Pinpoint the cell where the given text exists, returning its [x, y] midpoint coordinate. 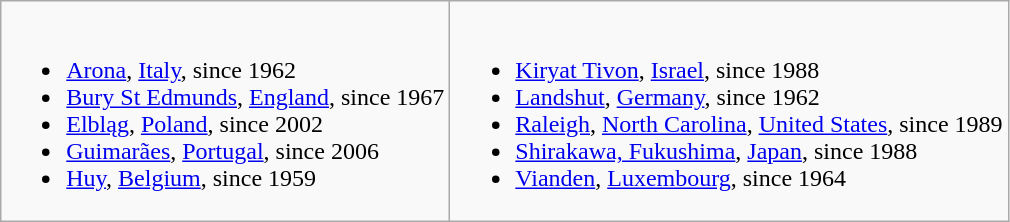
Arona, Italy, since 1962 Bury St Edmunds, England, since 1967 Elbląg, Poland, since 2002 Guimarães, Portugal, since 2006 Huy, Belgium, since 1959 [226, 112]
